Determine the (X, Y) coordinate at the center of the cell enclosing the given text.  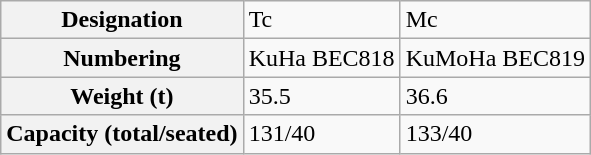
KuHa BEC818 (322, 58)
131/40 (322, 134)
36.6 (495, 96)
35.5 (322, 96)
Tc (322, 20)
Weight (t) (122, 96)
133/40 (495, 134)
KuMoHa BEC819 (495, 58)
Designation (122, 20)
Numbering (122, 58)
Capacity (total/seated) (122, 134)
Mc (495, 20)
